Provide the [x, y] coordinate of the cell's center where the given text is located.  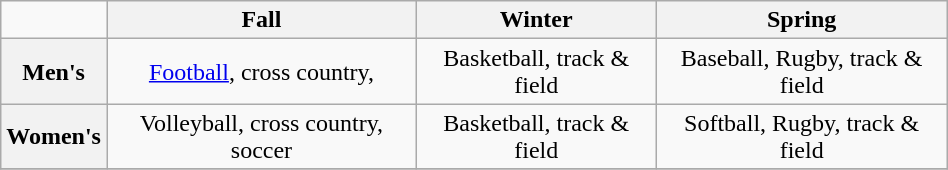
Women's [54, 136]
Spring [802, 20]
Football, cross country, [261, 72]
Volleyball, cross country, soccer [261, 136]
Fall [261, 20]
Baseball, Rugby, track & field [802, 72]
Softball, Rugby, track & field [802, 136]
Men's [54, 72]
Winter [536, 20]
